Extract the (X, Y) coordinate from the center of the cell holding the provided text.  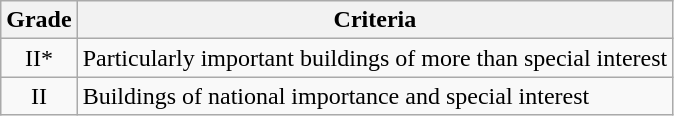
Buildings of national importance and special interest (375, 96)
II (39, 96)
II* (39, 58)
Particularly important buildings of more than special interest (375, 58)
Grade (39, 20)
Criteria (375, 20)
